Detect which cell encompasses the target text, then output its (X, Y) center coordinate. 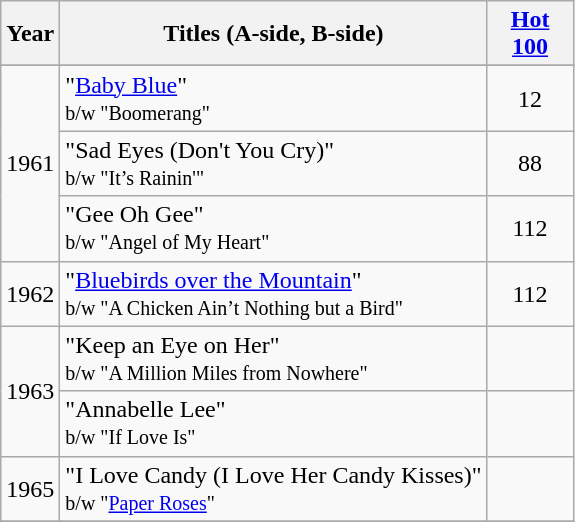
"Keep an Eye on Her"b/w "A Million Miles from Nowhere" (274, 358)
12 (530, 98)
1963 (30, 391)
1962 (30, 294)
88 (530, 164)
Hot 100 (530, 34)
"Gee Oh Gee"b/w "Angel of My Heart" (274, 228)
"Bluebirds over the Mountain"b/w "A Chicken Ain’t Nothing but a Bird" (274, 294)
Year (30, 34)
"Sad Eyes (Don't You Cry)"b/w "It’s Rainin'" (274, 164)
1961 (30, 164)
"I Love Candy (I Love Her Candy Kisses)"b/w "Paper Roses" (274, 488)
"Annabelle Lee"b/w "If Love Is" (274, 424)
"Baby Blue"b/w "Boomerang" (274, 98)
1965 (30, 488)
Titles (A-side, B-side) (274, 34)
